Find where the given text appears and provide that cell's center as [X, Y] coordinate. 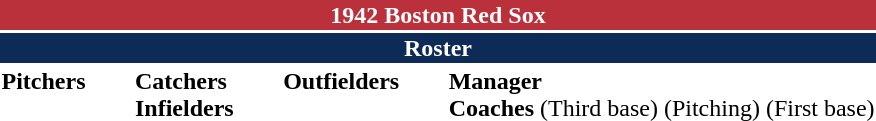
1942 Boston Red Sox [438, 15]
Roster [438, 48]
